Return (X, Y) of the center of cell containing provided text 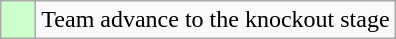
Team advance to the knockout stage (216, 20)
